Scan for the cell matching the given text and deliver its [x, y] coordinate at center. 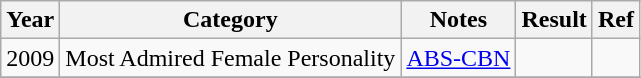
Year [30, 20]
Most Admired Female Personality [230, 58]
Ref [616, 20]
2009 [30, 58]
ABS-CBN [458, 58]
Result [554, 20]
Category [230, 20]
Notes [458, 20]
